Return (X, Y) of the center of cell containing provided text 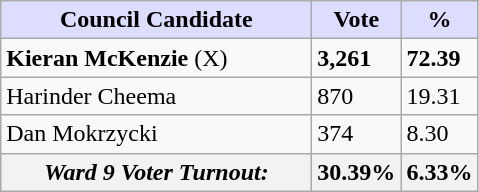
3,261 (356, 58)
Kieran McKenzie (X) (156, 58)
8.30 (440, 134)
374 (356, 134)
Ward 9 Voter Turnout: (156, 172)
Harinder Cheema (156, 96)
% (440, 20)
30.39% (356, 172)
19.31 (440, 96)
6.33% (440, 172)
Vote (356, 20)
Dan Mokrzycki (156, 134)
72.39 (440, 58)
870 (356, 96)
Council Candidate (156, 20)
